Determine the (x, y) coordinate at the center of the cell enclosing the given text.  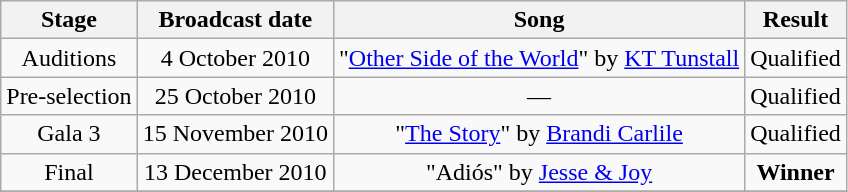
15 November 2010 (235, 134)
Auditions (69, 58)
Result (796, 20)
Final (69, 172)
Pre-selection (69, 96)
Winner (796, 172)
Stage (69, 20)
"The Story" by Brandi Carlile (538, 134)
Broadcast date (235, 20)
Song (538, 20)
"Other Side of the World" by KT Tunstall (538, 58)
13 December 2010 (235, 172)
Gala 3 (69, 134)
"Adiós" by Jesse & Joy (538, 172)
25 October 2010 (235, 96)
— (538, 96)
4 October 2010 (235, 58)
